Extract the [x, y] coordinate from the center of the cell holding the provided text.  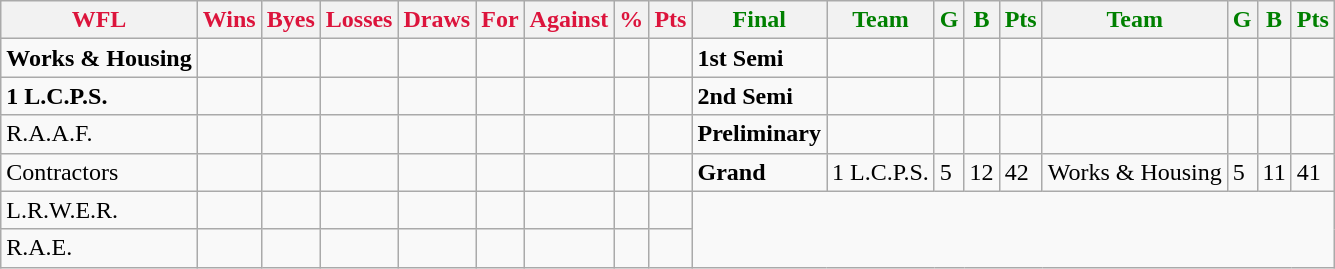
R.A.E. [99, 248]
2nd Semi [760, 96]
11 [1274, 172]
1st Semi [760, 58]
Against [569, 20]
Preliminary [760, 134]
42 [1020, 172]
Grand [760, 172]
For [500, 20]
WFL [99, 20]
Byes [290, 20]
12 [982, 172]
R.A.A.F. [99, 134]
L.R.W.E.R. [99, 210]
Final [760, 20]
41 [1312, 172]
Losses [359, 20]
% [632, 20]
Contractors [99, 172]
Draws [437, 20]
Wins [229, 20]
